Detect which cell encompasses the target text, then output its [X, Y] center coordinate. 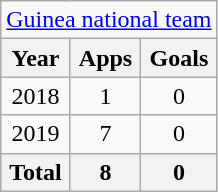
Year [36, 58]
Total [36, 172]
1 [105, 96]
2018 [36, 96]
7 [105, 134]
Apps [105, 58]
8 [105, 172]
2019 [36, 134]
Goals [179, 58]
Guinea national team [109, 20]
